Find where the given text appears and provide that cell's center as (x, y) coordinate. 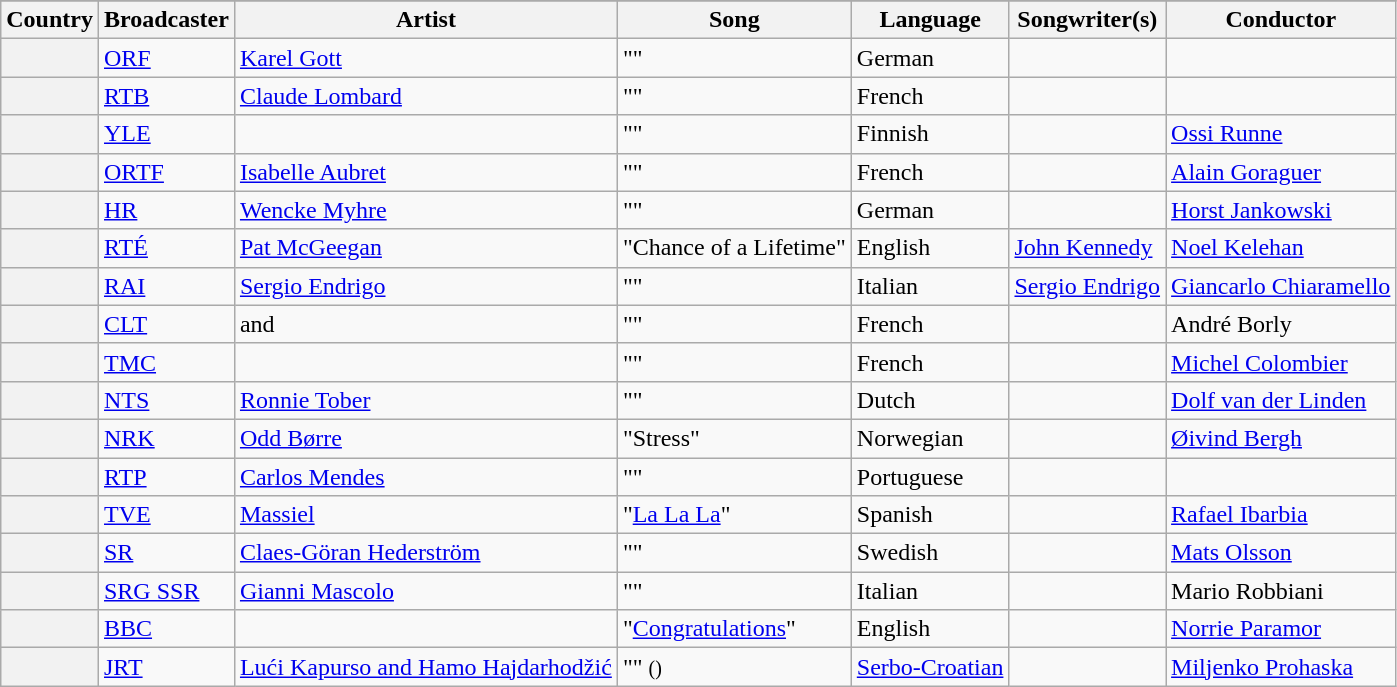
NRK (166, 438)
RTÉ (166, 248)
NTS (166, 400)
RAI (166, 286)
YLE (166, 134)
"La La La" (734, 515)
Norwegian (930, 438)
"Stress" (734, 438)
Mario Robbiani (1281, 591)
Norrie Paramor (1281, 629)
Odd Børre (426, 438)
Carlos Mendes (426, 477)
Pat McGeegan (426, 248)
Ossi Runne (1281, 134)
André Borly (1281, 324)
Song (734, 20)
Noel Kelehan (1281, 248)
CLT (166, 324)
ORTF (166, 172)
Dutch (930, 400)
Giancarlo Chiaramello (1281, 286)
Miljenko Prohaska (1281, 667)
SRG SSR (166, 591)
John Kennedy (1088, 248)
Lući Kapurso and Hamo Hajdarhodžić (426, 667)
SR (166, 553)
Claes-Göran Hederström (426, 553)
Horst Jankowski (1281, 210)
HR (166, 210)
"Chance of a Lifetime" (734, 248)
Country (50, 20)
Rafael Ibarbia (1281, 515)
Artist (426, 20)
Conductor (1281, 20)
Language (930, 20)
Serbo-Croatian (930, 667)
Michel Colombier (1281, 362)
"" () (734, 667)
Wencke Myhre (426, 210)
JRT (166, 667)
Portuguese (930, 477)
Massiel (426, 515)
Gianni Mascolo (426, 591)
Ronnie Tober (426, 400)
"Congratulations" (734, 629)
RTB (166, 96)
Alain Goraguer (1281, 172)
Dolf van der Linden (1281, 400)
and (426, 324)
Isabelle Aubret (426, 172)
Songwriter(s) (1088, 20)
BBC (166, 629)
Spanish (930, 515)
TMC (166, 362)
Claude Lombard (426, 96)
Karel Gott (426, 58)
TVE (166, 515)
Finnish (930, 134)
Øivind Bergh (1281, 438)
RTP (166, 477)
Broadcaster (166, 20)
Swedish (930, 553)
Mats Olsson (1281, 553)
ORF (166, 58)
